Output the (X, Y) coordinate of the center of the cell containing the given text.  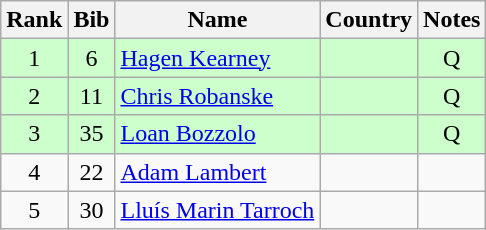
3 (34, 134)
Rank (34, 20)
Bib (92, 20)
30 (92, 210)
Notes (452, 20)
22 (92, 172)
Chris Robanske (218, 96)
4 (34, 172)
Country (369, 20)
Lluís Marin Tarroch (218, 210)
Name (218, 20)
2 (34, 96)
6 (92, 58)
35 (92, 134)
5 (34, 210)
1 (34, 58)
11 (92, 96)
Loan Bozzolo (218, 134)
Adam Lambert (218, 172)
Hagen Kearney (218, 58)
